Return [X, Y] of the center of cell containing provided text 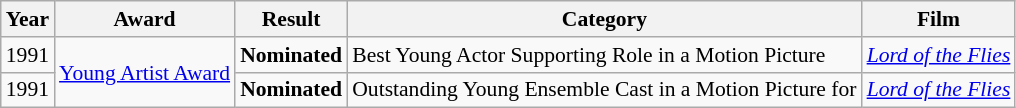
Young Artist Award [144, 72]
Year [28, 19]
Outstanding Young Ensemble Cast in a Motion Picture for [604, 90]
Film [939, 19]
Result [291, 19]
Best Young Actor Supporting Role in a Motion Picture [604, 55]
Award [144, 19]
Category [604, 19]
